Locate the cell with the specified text and output its (X, Y) center coordinate. 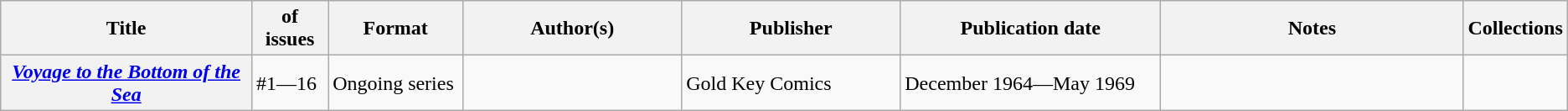
Publication date (1030, 29)
Notes (1312, 29)
December 1964—May 1969 (1030, 82)
Gold Key Comics (791, 82)
Author(s) (573, 29)
#1—16 (290, 82)
Title (126, 29)
Publisher (791, 29)
Format (395, 29)
Collections (1515, 29)
of issues (290, 29)
Voyage to the Bottom of the Sea (126, 82)
Ongoing series (395, 82)
